Search for the cell housing the specified text and yield its [X, Y] center coordinate. 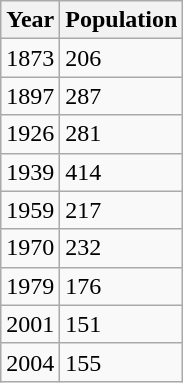
Year [30, 20]
1926 [30, 134]
2004 [30, 362]
1979 [30, 286]
281 [122, 134]
1959 [30, 210]
287 [122, 96]
Population [122, 20]
176 [122, 286]
206 [122, 58]
217 [122, 210]
2001 [30, 324]
155 [122, 362]
151 [122, 324]
1897 [30, 96]
414 [122, 172]
1970 [30, 248]
1873 [30, 58]
1939 [30, 172]
232 [122, 248]
